Identify which cell holds the provided text, then report its [X, Y] central coordinate. 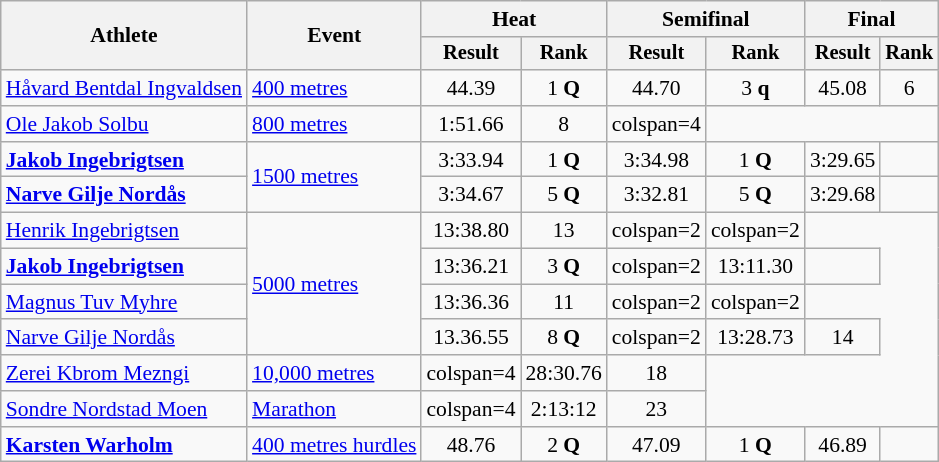
Magnus Tuv Myhre [124, 302]
44.70 [656, 88]
5000 metres [334, 284]
Sondre Nordstad Moen [124, 409]
Ole Jakob Solbu [124, 124]
23 [656, 409]
Zerei Kbrom Mezngi [124, 373]
3:34.67 [470, 195]
28:30.76 [563, 373]
3 q [756, 88]
Semifinal [706, 19]
45.08 [842, 88]
1:51.66 [470, 124]
1500 metres [334, 178]
Athlete [124, 36]
Henrik Ingebrigtsen [124, 231]
8 Q [563, 338]
13 [563, 231]
3:34.98 [656, 160]
44.39 [470, 88]
3:29.65 [842, 160]
Final [872, 19]
Marathon [334, 409]
13.36.55 [470, 338]
2:13:12 [563, 409]
13:36.36 [470, 302]
3:29.68 [842, 195]
14 [842, 338]
Event [334, 36]
18 [656, 373]
8 [563, 124]
13:11.30 [756, 267]
10,000 metres [334, 373]
13:28.73 [756, 338]
3 Q [563, 267]
800 metres [334, 124]
Heat [514, 19]
3:32.81 [656, 195]
6 [909, 88]
400 metres [334, 88]
13:38.80 [470, 231]
11 [563, 302]
3:33.94 [470, 160]
13:36.21 [470, 267]
Håvard Bentdal Ingvaldsen [124, 88]
